From the cell containing the given text, extract its center point as [X, Y] coordinate. 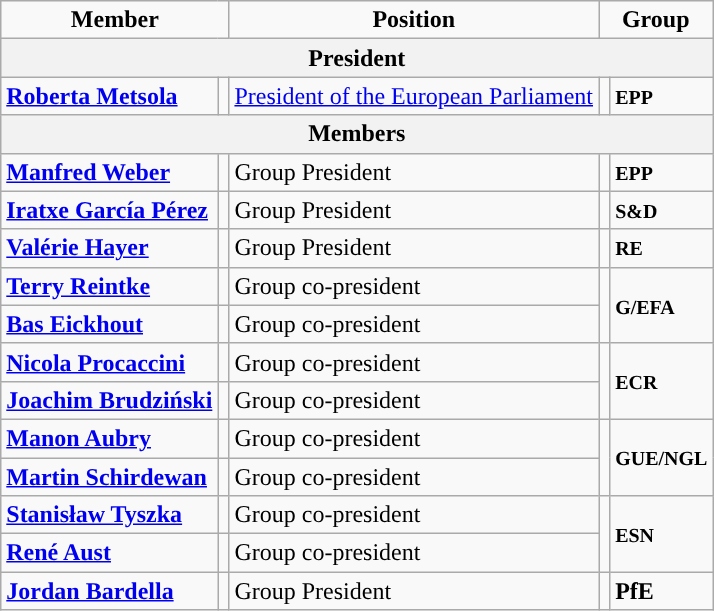
GUE/NGL [662, 457]
Iratxe García Pérez [110, 210]
President of the European Parliament [414, 96]
Manfred Weber [110, 172]
Members [357, 134]
René Aust [110, 553]
ESN [662, 534]
Joachim Brudziński [110, 400]
Martin Schirdewan [110, 477]
Nicola Procaccini [110, 362]
RE [662, 248]
Stanisław Tyszka [110, 515]
Jordan Bardella [110, 591]
Position [414, 20]
Manon Aubry [110, 438]
ECR [662, 381]
Roberta Metsola [110, 96]
G/EFA [662, 305]
PfE [662, 591]
Member [115, 20]
Group [656, 20]
Terry Reintke [110, 286]
Bas Eickhout [110, 324]
Valérie Hayer [110, 248]
President [357, 58]
S&D [662, 210]
